Find where the given text appears and provide that cell's center as [x, y] coordinate. 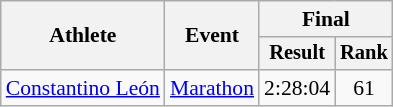
Result [297, 54]
Athlete [83, 36]
Final [326, 19]
Marathon [212, 88]
Event [212, 36]
2:28:04 [297, 88]
Rank [364, 54]
61 [364, 88]
Constantino León [83, 88]
